For the text-containing cell, return its midpoint in (x, y) coordinate format. 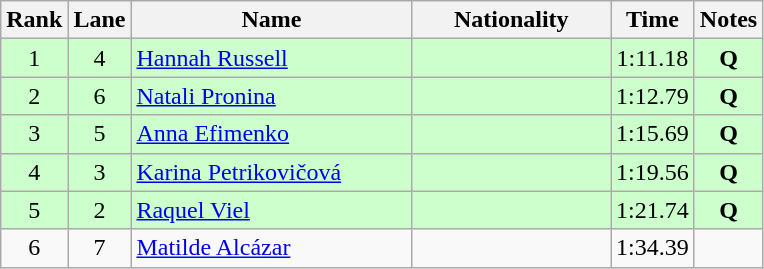
Matilde Alcázar (272, 248)
Raquel Viel (272, 210)
Anna Efimenko (272, 134)
1:21.74 (653, 210)
1:11.18 (653, 58)
1:19.56 (653, 172)
Karina Petrikovičová (272, 172)
Natali Pronina (272, 96)
1:12.79 (653, 96)
Nationality (512, 20)
Rank (34, 20)
Notes (728, 20)
Hannah Russell (272, 58)
Name (272, 20)
1:34.39 (653, 248)
1 (34, 58)
1:15.69 (653, 134)
Time (653, 20)
Lane (100, 20)
7 (100, 248)
